Output the [X, Y] coordinate of the center of the cell containing the given text.  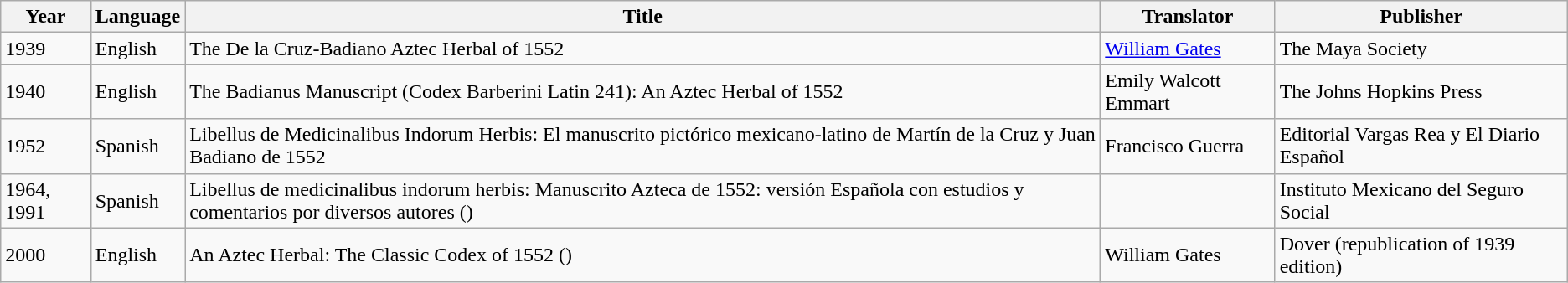
The Badianus Manuscript (Codex Barberini Latin 241): An Aztec Herbal of 1552 [643, 92]
1952 [45, 146]
The Maya Society [1421, 49]
1940 [45, 92]
1964, 1991 [45, 201]
Language [137, 17]
Editorial Vargas Rea y El Diario Español [1421, 146]
Dover (republication of 1939 edition) [1421, 255]
1939 [45, 49]
Libellus de Medicinalibus Indorum Herbis: El manuscrito pictórico mexicano-latino de Martín de la Cruz y Juan Badiano de 1552 [643, 146]
The Johns Hopkins Press [1421, 92]
Year [45, 17]
Translator [1188, 17]
Libellus de medicinalibus indorum herbis: Manuscrito Azteca de 1552: versión Española con estudios y comentarios por diversos autores () [643, 201]
An Aztec Herbal: The Classic Codex of 1552 () [643, 255]
2000 [45, 255]
Title [643, 17]
Instituto Mexicano del Seguro Social [1421, 201]
Francisco Guerra [1188, 146]
The De la Cruz-Badiano Aztec Herbal of 1552 [643, 49]
Emily Walcott Emmart [1188, 92]
Publisher [1421, 17]
